Determine the (x, y) coordinate at the center of the cell enclosing the given text.  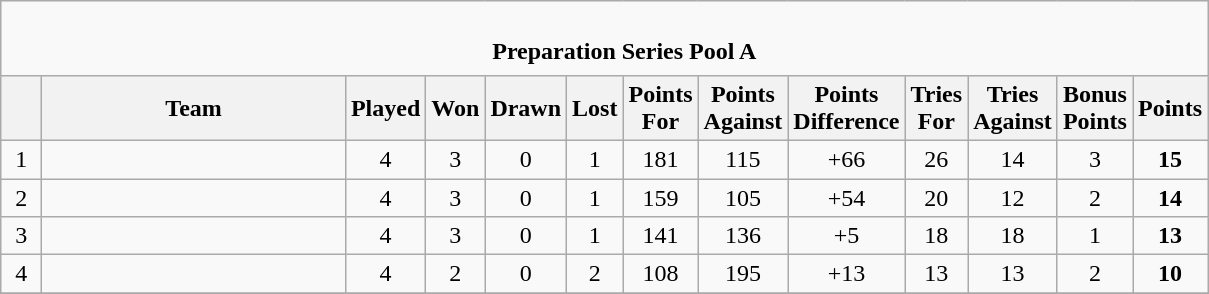
+13 (846, 274)
Team (194, 108)
Bonus Points (1094, 108)
136 (743, 236)
105 (743, 197)
141 (660, 236)
Points Against (743, 108)
12 (1013, 197)
115 (743, 159)
Played (385, 108)
+66 (846, 159)
Points For (660, 108)
Tries For (936, 108)
20 (936, 197)
Points (1170, 108)
Won (456, 108)
10 (1170, 274)
159 (660, 197)
Drawn (526, 108)
Tries Against (1013, 108)
108 (660, 274)
26 (936, 159)
Lost (595, 108)
15 (1170, 159)
+54 (846, 197)
+5 (846, 236)
181 (660, 159)
Points Difference (846, 108)
195 (743, 274)
